Output the [x, y] coordinate of the center of the cell containing the given text.  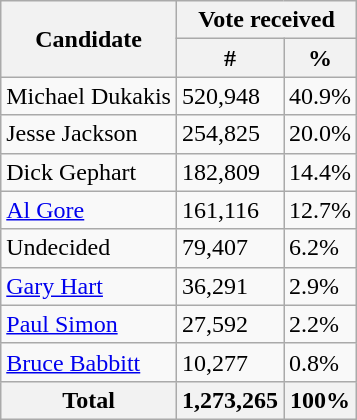
Al Gore [89, 210]
Paul Simon [89, 324]
% [320, 58]
Undecided [89, 248]
1,273,265 [230, 400]
254,825 [230, 134]
40.9% [320, 96]
Gary Hart [89, 286]
36,291 [230, 286]
2.9% [320, 286]
12.7% [320, 210]
20.0% [320, 134]
100% [320, 400]
Vote received [266, 20]
Candidate [89, 39]
Michael Dukakis [89, 96]
14.4% [320, 172]
182,809 [230, 172]
27,592 [230, 324]
Dick Gephart [89, 172]
2.2% [320, 324]
161,116 [230, 210]
Bruce Babbitt [89, 362]
520,948 [230, 96]
Total [89, 400]
Jesse Jackson [89, 134]
0.8% [320, 362]
# [230, 58]
79,407 [230, 248]
6.2% [320, 248]
10,277 [230, 362]
